Output the [X, Y] coordinate of the center of the cell containing the given text.  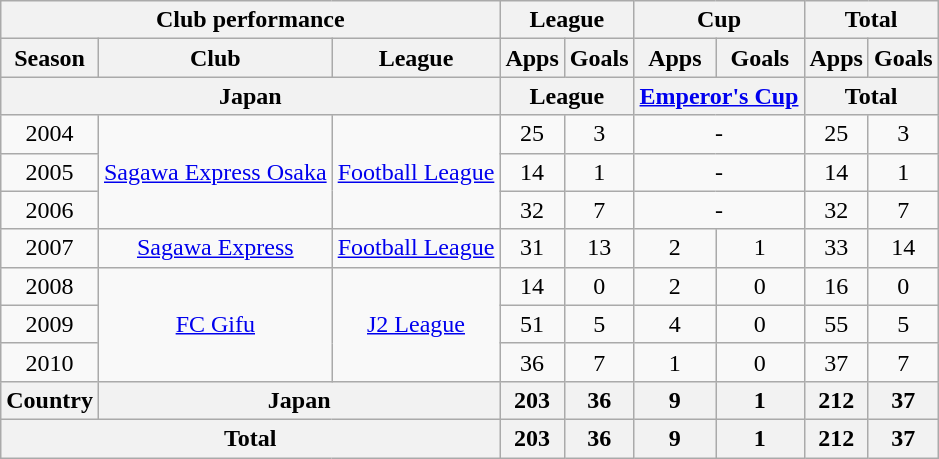
2005 [50, 172]
Club performance [250, 20]
33 [836, 248]
51 [532, 324]
4 [675, 324]
2008 [50, 286]
13 [599, 248]
16 [836, 286]
Emperor's Cup [719, 96]
31 [532, 248]
2004 [50, 134]
J2 League [416, 324]
2007 [50, 248]
2006 [50, 210]
Sagawa Express Osaka [215, 172]
55 [836, 324]
Sagawa Express [215, 248]
Country [50, 400]
Club [215, 58]
2009 [50, 324]
FC Gifu [215, 324]
2010 [50, 362]
Season [50, 58]
Cup [719, 20]
